From the cell containing the given text, extract its center point as (X, Y) coordinate. 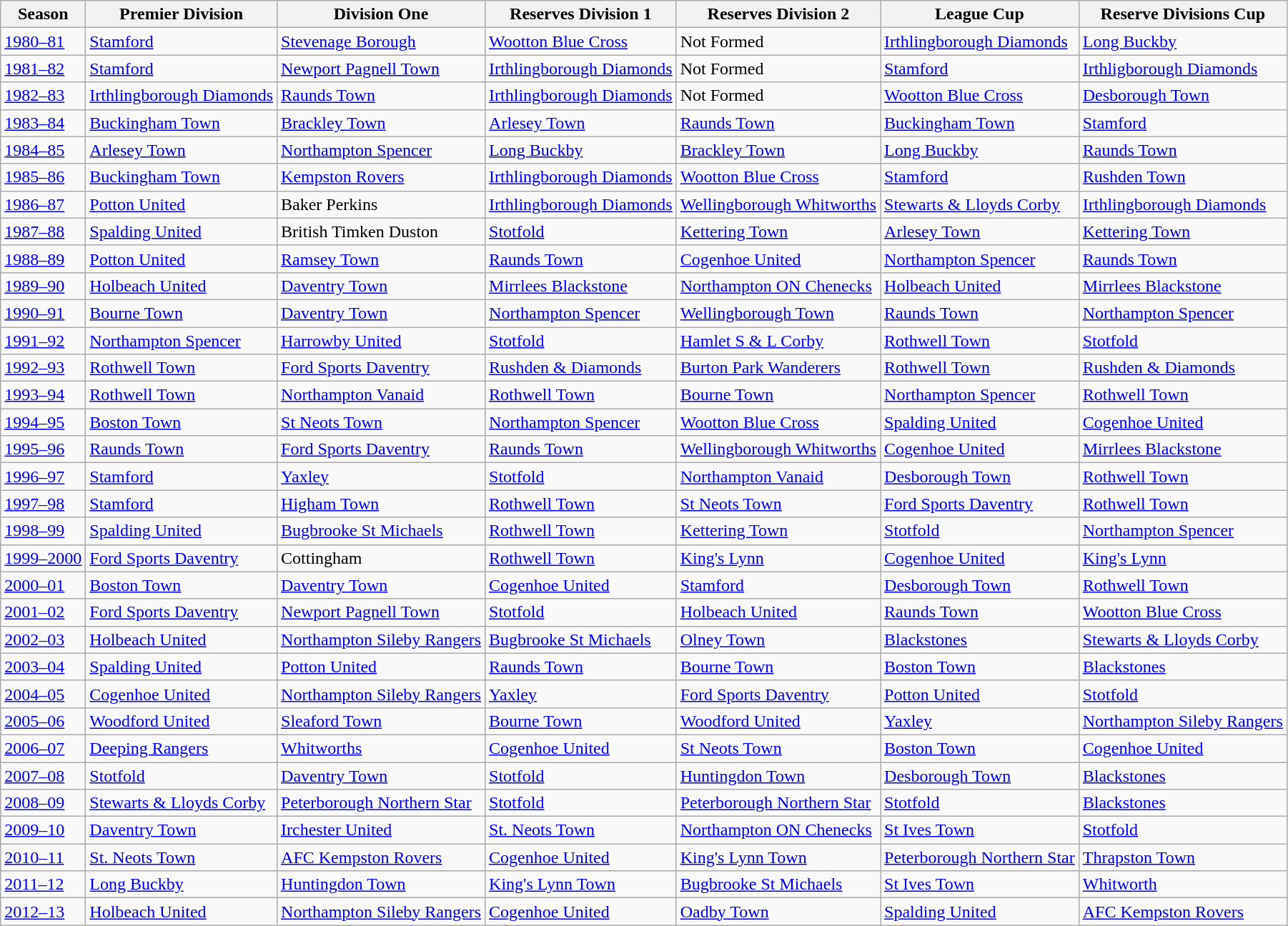
2004–05 (43, 694)
1995–96 (43, 449)
2002–03 (43, 639)
1990–91 (43, 313)
Whitworth (1182, 885)
Olney Town (778, 639)
1983–84 (43, 123)
Irchester United (382, 830)
1991–92 (43, 341)
Hamlet S & L Corby (778, 341)
Oadby Town (778, 912)
1986–87 (43, 204)
British Timken Duston (382, 231)
Reserve Divisions Cup (1182, 14)
2010–11 (43, 857)
Baker Perkins (382, 204)
1984–85 (43, 150)
1998–99 (43, 531)
Kempston Rovers (382, 177)
Stevenage Borough (382, 41)
Premier Division (182, 14)
Cottingham (382, 558)
1982–83 (43, 96)
2011–12 (43, 885)
Ramsey Town (382, 259)
1981–82 (43, 69)
1997–98 (43, 504)
Thrapston Town (1182, 857)
2007–08 (43, 775)
Higham Town (382, 504)
Deeping Rangers (182, 748)
2005–06 (43, 721)
1980–81 (43, 41)
1985–86 (43, 177)
1999–2000 (43, 558)
2003–04 (43, 667)
Wellingborough Town (778, 313)
Irthligborough Diamonds (1182, 69)
2009–10 (43, 830)
Season (43, 14)
1993–94 (43, 395)
Harrowby United (382, 341)
1987–88 (43, 231)
2006–07 (43, 748)
Reserves Division 2 (778, 14)
Sleaford Town (382, 721)
1996–97 (43, 477)
Burton Park Wanderers (778, 368)
2008–09 (43, 803)
2012–13 (43, 912)
Rushden Town (1182, 177)
Whitworths (382, 748)
League Cup (980, 14)
2000–01 (43, 585)
1994–95 (43, 422)
1988–89 (43, 259)
2001–02 (43, 612)
1989–90 (43, 286)
Division One (382, 14)
1992–93 (43, 368)
Reserves Division 1 (581, 14)
